For the text-containing cell, return its midpoint in [x, y] coordinate format. 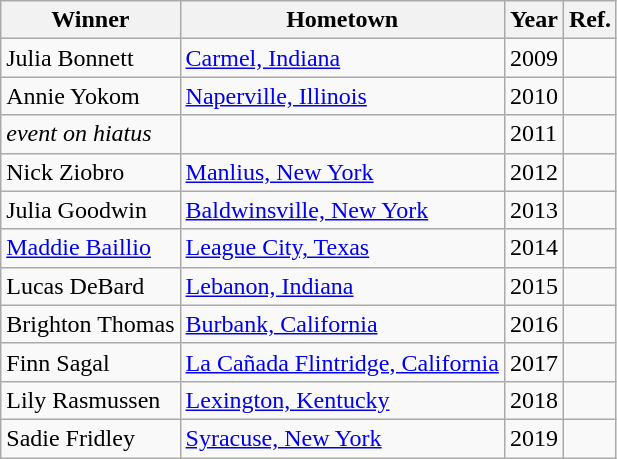
2014 [534, 248]
2010 [534, 96]
Brighton Thomas [90, 324]
League City, Texas [342, 248]
Lucas DeBard [90, 286]
Manlius, New York [342, 172]
2009 [534, 58]
Carmel, Indiana [342, 58]
Hometown [342, 20]
La Cañada Flintridge, California [342, 362]
Nick Ziobro [90, 172]
Syracuse, New York [342, 438]
event on hiatus [90, 134]
2013 [534, 210]
Julia Bonnett [90, 58]
Annie Yokom [90, 96]
2015 [534, 286]
2019 [534, 438]
Julia Goodwin [90, 210]
Baldwinsville, New York [342, 210]
Lebanon, Indiana [342, 286]
Winner [90, 20]
Lexington, Kentucky [342, 400]
2017 [534, 362]
Ref. [590, 20]
Lily Rasmussen [90, 400]
Burbank, California [342, 324]
Year [534, 20]
Naperville, Illinois [342, 96]
2011 [534, 134]
2012 [534, 172]
Sadie Fridley [90, 438]
Maddie Baillio [90, 248]
2016 [534, 324]
2018 [534, 400]
Finn Sagal [90, 362]
